Output the (X, Y) coordinate of the center of the cell containing the given text.  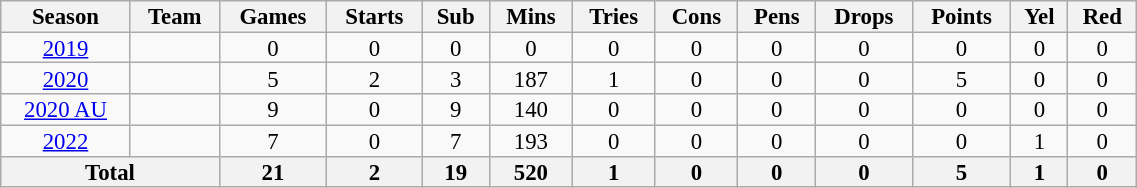
21 (273, 172)
Mins (530, 16)
Games (273, 16)
2019 (66, 48)
2020 (66, 78)
140 (530, 110)
Tries (613, 16)
520 (530, 172)
Drops (864, 16)
Team (174, 16)
Points (962, 16)
Cons (696, 16)
19 (456, 172)
2020 AU (66, 110)
3 (456, 78)
187 (530, 78)
Red (1102, 16)
Sub (456, 16)
Yel (1040, 16)
Season (66, 16)
193 (530, 140)
Pens (777, 16)
Starts (374, 16)
2022 (66, 140)
Total (110, 172)
